Output the (X, Y) coordinate of the center of the cell containing the given text.  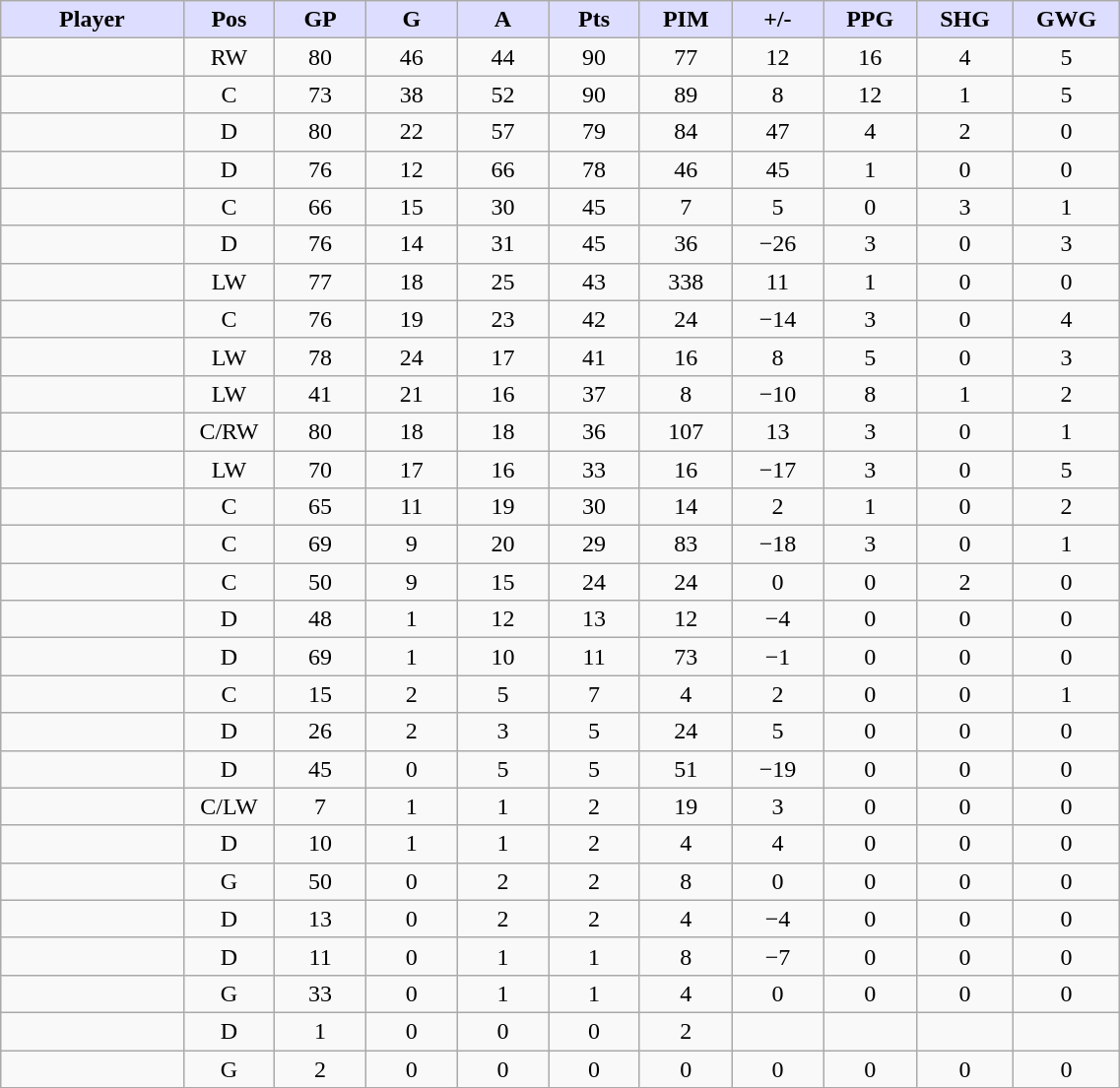
89 (686, 95)
C/RW (229, 431)
37 (595, 394)
−14 (778, 319)
−7 (778, 956)
57 (502, 132)
GP (321, 20)
−1 (778, 657)
65 (321, 507)
83 (686, 544)
GWG (1066, 20)
51 (686, 769)
44 (502, 57)
−17 (778, 470)
47 (778, 132)
52 (502, 95)
79 (595, 132)
+/- (778, 20)
25 (502, 282)
−18 (778, 544)
−26 (778, 244)
−10 (778, 394)
338 (686, 282)
21 (412, 394)
PIM (686, 20)
48 (321, 619)
SHG (965, 20)
Pts (595, 20)
26 (321, 732)
42 (595, 319)
70 (321, 470)
−19 (778, 769)
22 (412, 132)
107 (686, 431)
29 (595, 544)
20 (502, 544)
84 (686, 132)
A (502, 20)
43 (595, 282)
RW (229, 57)
Pos (229, 20)
PPG (871, 20)
C/LW (229, 806)
Player (93, 20)
38 (412, 95)
31 (502, 244)
23 (502, 319)
